Locate the cell with the specified text and output its [X, Y] center coordinate. 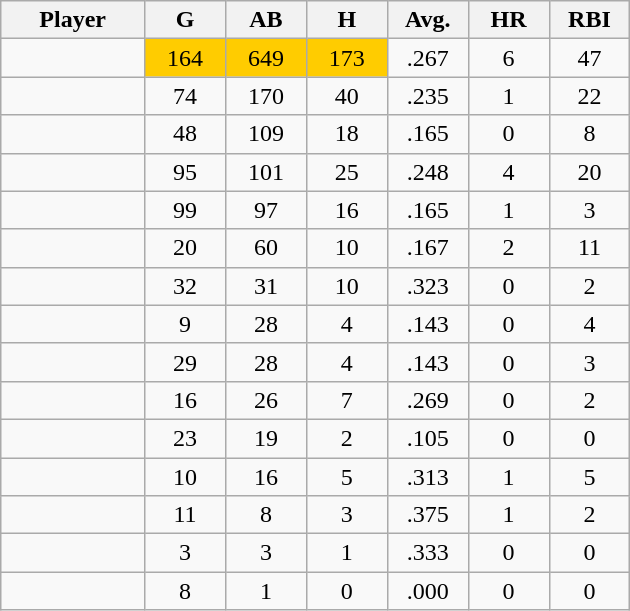
Avg. [428, 20]
23 [186, 438]
9 [186, 324]
.313 [428, 477]
.375 [428, 515]
95 [186, 172]
47 [590, 58]
60 [266, 248]
48 [186, 134]
18 [346, 134]
.333 [428, 553]
.000 [428, 591]
74 [186, 96]
109 [266, 134]
31 [266, 286]
RBI [590, 20]
170 [266, 96]
AB [266, 20]
H [346, 20]
99 [186, 210]
26 [266, 400]
.323 [428, 286]
164 [186, 58]
649 [266, 58]
Player [73, 20]
7 [346, 400]
29 [186, 362]
97 [266, 210]
40 [346, 96]
32 [186, 286]
6 [508, 58]
101 [266, 172]
173 [346, 58]
19 [266, 438]
HR [508, 20]
22 [590, 96]
.167 [428, 248]
.235 [428, 96]
.248 [428, 172]
.267 [428, 58]
.269 [428, 400]
25 [346, 172]
.105 [428, 438]
G [186, 20]
